For the text-containing cell, return its midpoint in (X, Y) coordinate format. 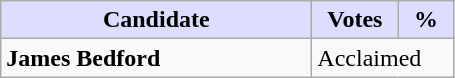
James Bedford (156, 58)
Acclaimed (383, 58)
% (426, 20)
Candidate (156, 20)
Votes (355, 20)
